Find where the given text appears and provide that cell's center as (x, y) coordinate. 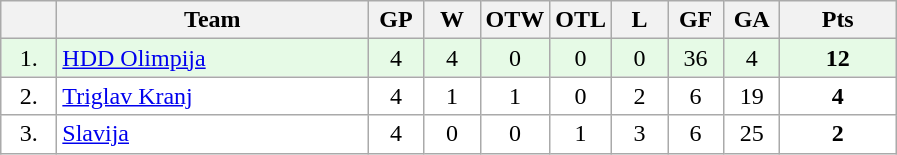
2. (29, 96)
L (640, 20)
GF (696, 20)
Slavija (212, 134)
W (452, 20)
Pts (838, 20)
1. (29, 58)
12 (838, 58)
Team (212, 20)
GP (396, 20)
GA (752, 20)
19 (752, 96)
36 (696, 58)
HDD Olimpija (212, 58)
3. (29, 134)
Triglav Kranj (212, 96)
OTW (515, 20)
25 (752, 134)
OTL (581, 20)
3 (640, 134)
